Locate the cell with the specified text and output its (X, Y) center coordinate. 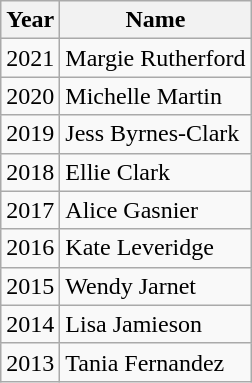
Tania Fernandez (156, 362)
Wendy Jarnet (156, 286)
2015 (30, 286)
Lisa Jamieson (156, 324)
2018 (30, 172)
Margie Rutherford (156, 58)
2017 (30, 210)
2016 (30, 248)
Name (156, 20)
2014 (30, 324)
Alice Gasnier (156, 210)
Year (30, 20)
Jess Byrnes-Clark (156, 134)
2021 (30, 58)
Ellie Clark (156, 172)
2020 (30, 96)
2019 (30, 134)
Michelle Martin (156, 96)
2013 (30, 362)
Kate Leveridge (156, 248)
